Identify which cell holds the provided text, then report its [x, y] central coordinate. 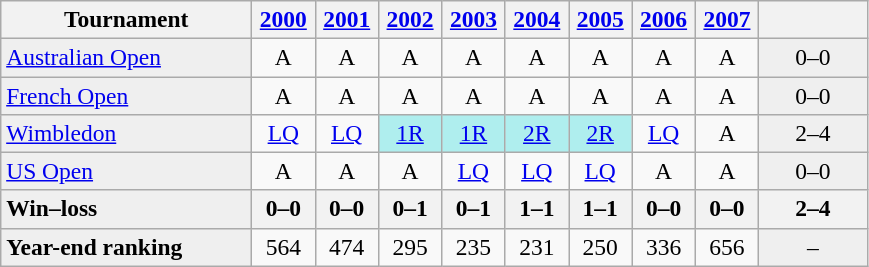
564 [284, 247]
2007 [726, 19]
Year-end ranking [126, 247]
2000 [284, 19]
336 [664, 247]
2001 [346, 19]
250 [600, 247]
295 [410, 247]
2003 [474, 19]
2006 [664, 19]
474 [346, 247]
Australian Open [126, 57]
231 [536, 247]
Wimbledon [126, 133]
235 [474, 247]
2002 [410, 19]
– [813, 247]
656 [726, 247]
Tournament [126, 19]
Win–loss [126, 209]
US Open [126, 171]
2004 [536, 19]
French Open [126, 95]
2005 [600, 19]
